Extract the [x, y] coordinate from the center of the cell holding the provided text.  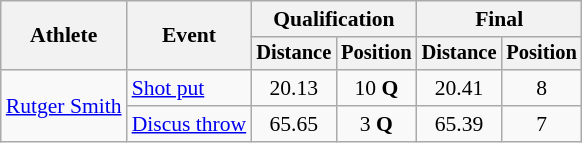
65.39 [460, 124]
8 [541, 88]
Final [500, 19]
65.65 [294, 124]
20.41 [460, 88]
Shot put [190, 88]
7 [541, 124]
20.13 [294, 88]
3 Q [376, 124]
Qualification [334, 19]
Event [190, 36]
Discus throw [190, 124]
Rutger Smith [64, 106]
Athlete [64, 36]
10 Q [376, 88]
